From the cell containing the given text, extract its center point as (x, y) coordinate. 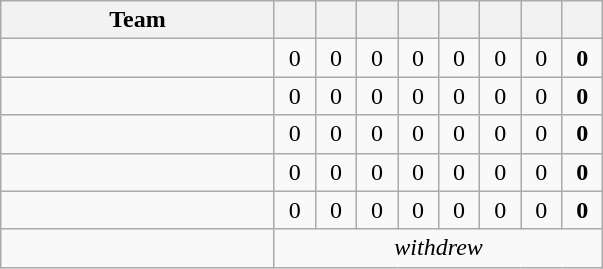
withdrew (438, 248)
Team (138, 20)
